Determine the [x, y] coordinate at the center of the cell enclosing the given text.  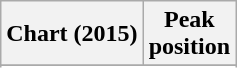
Chart (2015) [72, 34]
Peak position [189, 34]
